From the cell containing the given text, extract its center point as (x, y) coordinate. 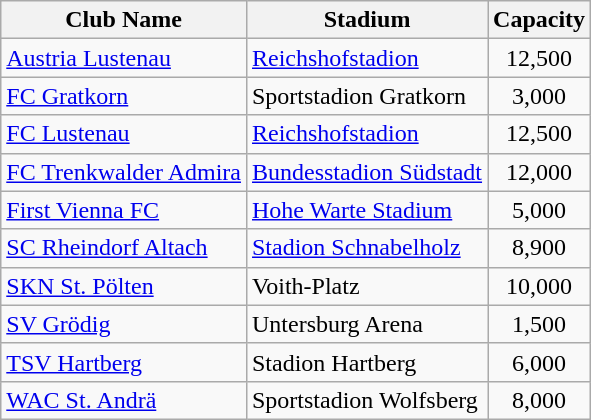
Sportstadion Wolfsberg (366, 400)
8,000 (540, 400)
1,500 (540, 324)
SC Rheindorf Altach (124, 248)
FC Trenkwalder Admira (124, 172)
WAC St. Andrä (124, 400)
Club Name (124, 20)
Hohe Warte Stadium (366, 210)
SKN St. Pölten (124, 286)
FC Gratkorn (124, 96)
Voith-Platz (366, 286)
Sportstadion Gratkorn (366, 96)
Stadium (366, 20)
TSV Hartberg (124, 362)
12,000 (540, 172)
Capacity (540, 20)
Stadion Hartberg (366, 362)
3,000 (540, 96)
6,000 (540, 362)
Austria Lustenau (124, 58)
First Vienna FC (124, 210)
FC Lustenau (124, 134)
Bundesstadion Südstadt (366, 172)
SV Grödig (124, 324)
Stadion Schnabelholz (366, 248)
Untersburg Arena (366, 324)
8,900 (540, 248)
10,000 (540, 286)
5,000 (540, 210)
